Identify which cell holds the provided text, then report its [X, Y] central coordinate. 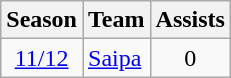
Assists [190, 20]
11/12 [42, 58]
Saipa [116, 58]
Team [116, 20]
Season [42, 20]
0 [190, 58]
